Pinpoint the cell where the given text exists, returning its [x, y] midpoint coordinate. 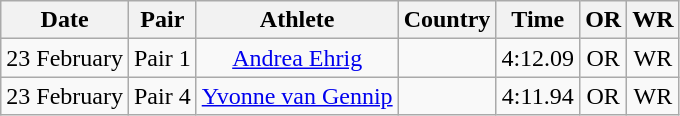
Pair 1 [162, 58]
4:12.09 [538, 58]
Andrea Ehrig [297, 58]
Yvonne van Gennip [297, 96]
Time [538, 20]
Pair [162, 20]
4:11.94 [538, 96]
Date [65, 20]
Country [447, 20]
Pair 4 [162, 96]
Athlete [297, 20]
